Scan for the cell matching the given text and deliver its [X, Y] coordinate at center. 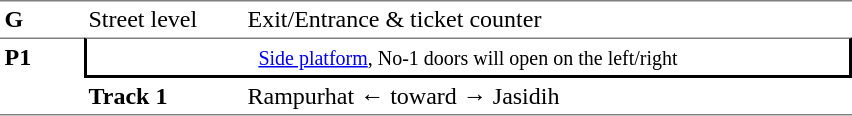
Exit/Entrance & ticket counter [548, 19]
P1 [42, 77]
Side platform, No-1 doors will open on the left/right [468, 58]
Rampurhat ← toward → Jasidih [548, 97]
Track 1 [164, 97]
G [42, 19]
Street level [164, 19]
